Return the [x, y] coordinate for the center point of the cell that contains the specified text.  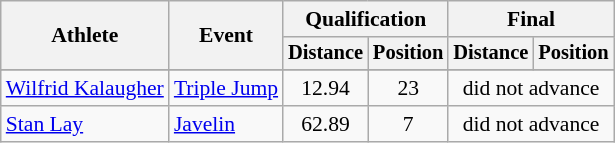
Javelin [226, 124]
Wilfrid Kalaugher [85, 88]
7 [408, 124]
23 [408, 88]
Triple Jump [226, 88]
12.94 [326, 88]
Athlete [85, 36]
Qualification [366, 19]
Event [226, 36]
Stan Lay [85, 124]
Final [530, 19]
62.89 [326, 124]
